Pinpoint the cell where the given text exists, returning its [x, y] midpoint coordinate. 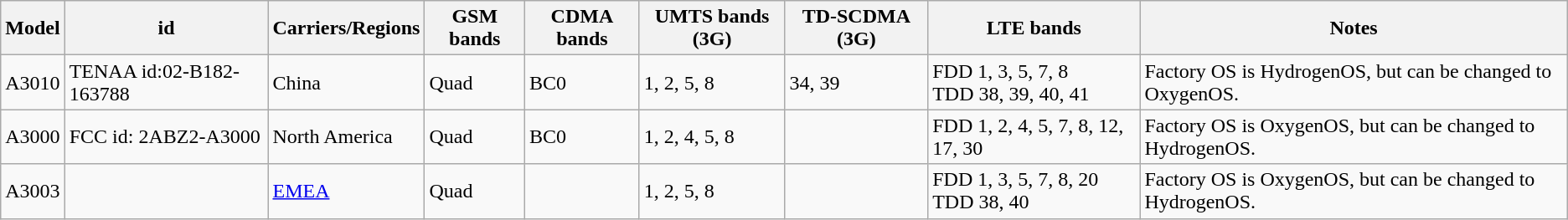
UMTS bands (3G) [712, 28]
FDD 1, 2, 4, 5, 7, 8, 12, 17, 30 [1034, 137]
LTE bands [1034, 28]
EMEA [347, 191]
FCC id: 2ABZ2-A3000 [166, 137]
Carriers/Regions [347, 28]
34, 39 [856, 82]
Model [33, 28]
North America [347, 137]
FDD 1, 3, 5, 7, 8TDD 38, 39, 40, 41 [1034, 82]
1, 2, 4, 5, 8 [712, 137]
TD-SCDMA (3G) [856, 28]
A3003 [33, 191]
TENAA id:02-B182-163788 [166, 82]
China [347, 82]
FDD 1, 3, 5, 7, 8, 20TDD 38, 40 [1034, 191]
Notes [1354, 28]
GSM bands [475, 28]
id [166, 28]
Factory OS is HydrogenOS, but can be changed to OxygenOS. [1354, 82]
A3010 [33, 82]
CDMA bands [583, 28]
A3000 [33, 137]
